Determine the [X, Y] coordinate at the center of the cell enclosing the given text.  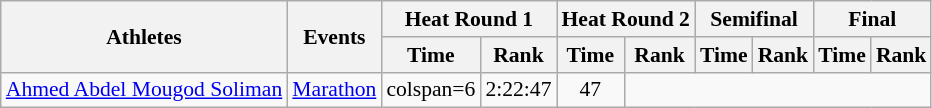
2:22:47 [518, 90]
Semifinal [754, 19]
Athletes [144, 36]
colspan=6 [430, 90]
Heat Round 2 [625, 19]
Marathon [334, 90]
Final [872, 19]
Heat Round 1 [468, 19]
47 [590, 90]
Ahmed Abdel Mougod Soliman [144, 90]
Events [334, 36]
